Return [x, y] of the center of cell containing provided text 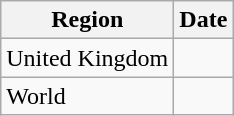
Region [88, 20]
World [88, 96]
Date [204, 20]
United Kingdom [88, 58]
